Determine the [X, Y] coordinate at the center of the cell enclosing the given text.  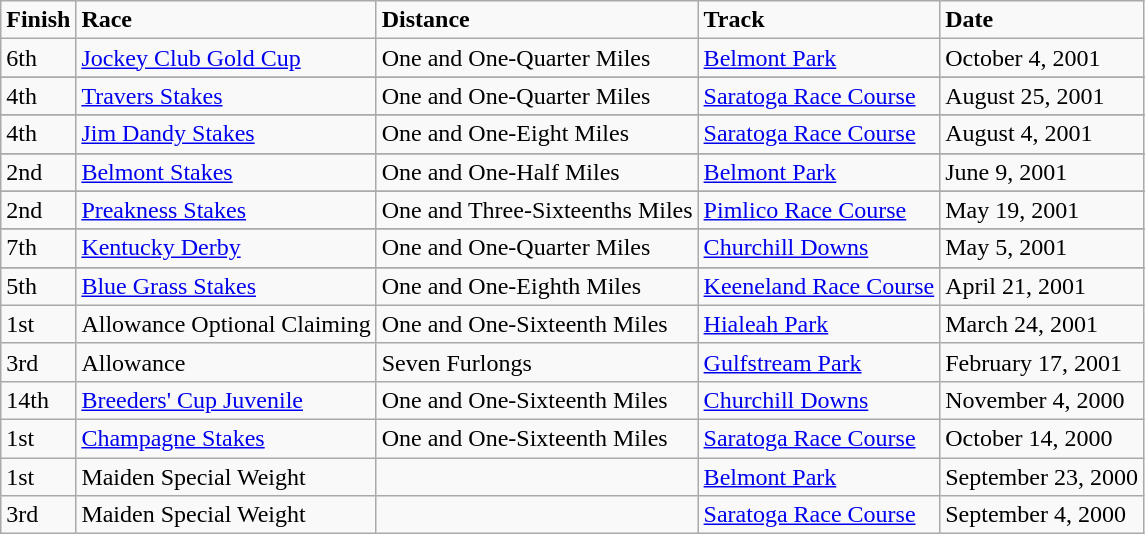
Date [1042, 20]
October 14, 2000 [1042, 438]
November 4, 2000 [1042, 400]
March 24, 2001 [1042, 324]
Jockey Club Gold Cup [226, 58]
Travers Stakes [226, 96]
Keeneland Race Course [819, 286]
Breeders' Cup Juvenile [226, 400]
February 17, 2001 [1042, 362]
One and One-Half Miles [537, 172]
August 4, 2001 [1042, 134]
Preakness Stakes [226, 210]
Track [819, 20]
April 21, 2001 [1042, 286]
Allowance [226, 362]
Pimlico Race Course [819, 210]
August 25, 2001 [1042, 96]
May 19, 2001 [1042, 210]
June 9, 2001 [1042, 172]
Allowance Optional Claiming [226, 324]
Belmont Stakes [226, 172]
Gulfstream Park [819, 362]
One and One-Eight Miles [537, 134]
May 5, 2001 [1042, 248]
Jim Dandy Stakes [226, 134]
September 4, 2000 [1042, 515]
14th [38, 400]
6th [38, 58]
September 23, 2000 [1042, 477]
One and Three-Sixteenths Miles [537, 210]
5th [38, 286]
Race [226, 20]
Blue Grass Stakes [226, 286]
Kentucky Derby [226, 248]
Finish [38, 20]
One and One-Eighth Miles [537, 286]
Seven Furlongs [537, 362]
Hialeah Park [819, 324]
Distance [537, 20]
7th [38, 248]
October 4, 2001 [1042, 58]
Champagne Stakes [226, 438]
